Locate the cell with the specified text and output its [x, y] center coordinate. 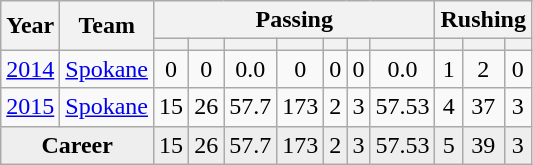
1 [448, 69]
Team [107, 26]
Career [78, 145]
2015 [30, 107]
5 [448, 145]
2014 [30, 69]
39 [483, 145]
Passing [294, 20]
37 [483, 107]
4 [448, 107]
Rushing [483, 20]
Year [30, 26]
